Return the [X, Y] coordinate for the center point of the cell that contains the specified text.  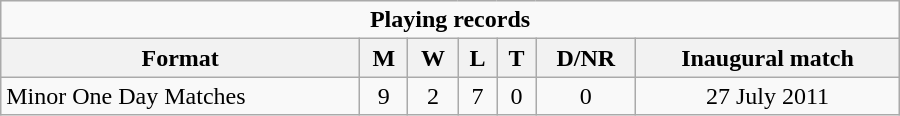
Format [180, 58]
9 [384, 96]
W [433, 58]
T [516, 58]
Inaugural match [768, 58]
M [384, 58]
27 July 2011 [768, 96]
Playing records [450, 20]
7 [478, 96]
2 [433, 96]
Minor One Day Matches [180, 96]
L [478, 58]
D/NR [586, 58]
